Determine the [x, y] coordinate at the center of the cell enclosing the given text.  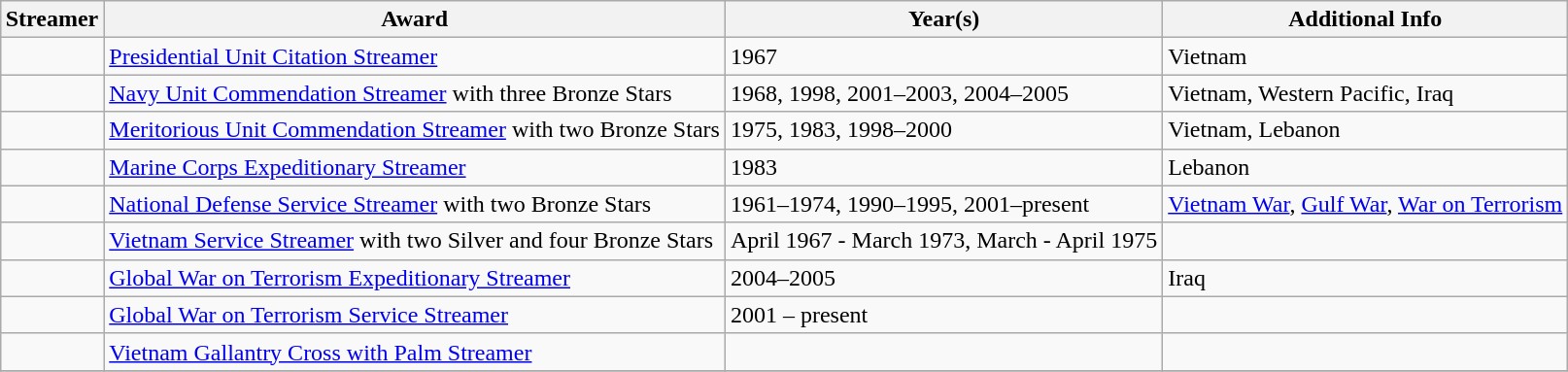
Vietnam, Western Pacific, Iraq [1366, 93]
Global War on Terrorism Expeditionary Streamer [415, 278]
Navy Unit Commendation Streamer with three Bronze Stars [415, 93]
Lebanon [1366, 167]
Presidential Unit Citation Streamer [415, 56]
Vietnam [1366, 56]
Global War on Terrorism Service Streamer [415, 315]
1961–1974, 1990–1995, 2001–present [943, 204]
Vietnam Gallantry Cross with Palm Streamer [415, 352]
2001 – present [943, 315]
Vietnam Service Streamer with two Silver and four Bronze Stars [415, 241]
Additional Info [1366, 19]
April 1967 - March 1973, March - April 1975 [943, 241]
Vietnam War, Gulf War, War on Terrorism [1366, 204]
Iraq [1366, 278]
2004–2005 [943, 278]
Marine Corps Expeditionary Streamer [415, 167]
1975, 1983, 1998–2000 [943, 130]
Year(s) [943, 19]
1967 [943, 56]
National Defense Service Streamer with two Bronze Stars [415, 204]
1968, 1998, 2001–2003, 2004–2005 [943, 93]
Vietnam, Lebanon [1366, 130]
Streamer [52, 19]
Award [415, 19]
Meritorious Unit Commendation Streamer with two Bronze Stars [415, 130]
1983 [943, 167]
